Output the (x, y) coordinate of the center of the cell containing the given text.  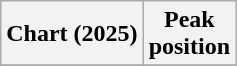
Chart (2025) (72, 34)
Peakposition (189, 34)
